From the cell containing the given text, extract its center point as (X, Y) coordinate. 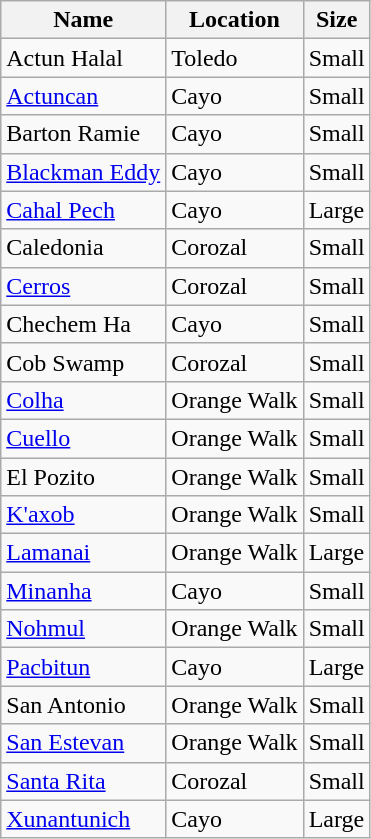
Colha (84, 400)
Chechem Ha (84, 324)
Cuello (84, 438)
Lamanai (84, 553)
Name (84, 20)
K'axob (84, 515)
Blackman Eddy (84, 172)
Actun Halal (84, 58)
Toledo (234, 58)
Location (234, 20)
San Estevan (84, 743)
Minanha (84, 591)
Nohmul (84, 629)
San Antonio (84, 705)
Santa Rita (84, 781)
Caledonia (84, 248)
Actuncan (84, 96)
Xunantunich (84, 819)
Cob Swamp (84, 362)
Barton Ramie (84, 134)
Cahal Pech (84, 210)
El Pozito (84, 477)
Cerros (84, 286)
Pacbitun (84, 667)
Size (336, 20)
